Extract the (X, Y) coordinate from the center of the cell holding the provided text.  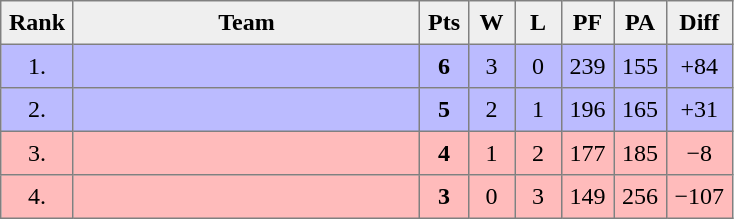
3. (38, 153)
PF (587, 23)
2. (38, 110)
Pts (444, 23)
149 (587, 197)
−107 (699, 197)
4. (38, 197)
+31 (699, 110)
165 (640, 110)
196 (587, 110)
6 (444, 66)
Team (246, 23)
Diff (699, 23)
155 (640, 66)
5 (444, 110)
256 (640, 197)
L (538, 23)
−8 (699, 153)
4 (444, 153)
+84 (699, 66)
PA (640, 23)
177 (587, 153)
1. (38, 66)
185 (640, 153)
Rank (38, 23)
W (491, 23)
239 (587, 66)
